Locate the cell with the specified text and output its [x, y] center coordinate. 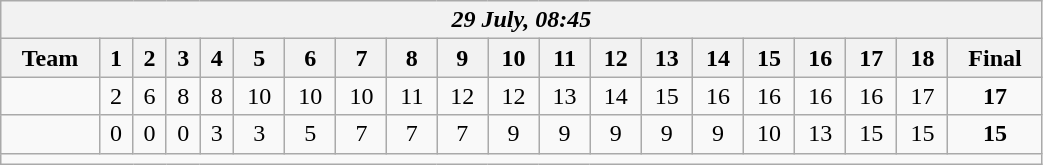
Final [995, 58]
4 [217, 58]
29 July, 08:45 [522, 20]
Team [50, 58]
18 [922, 58]
1 [116, 58]
